Search for the cell housing the specified text and yield its (x, y) center coordinate. 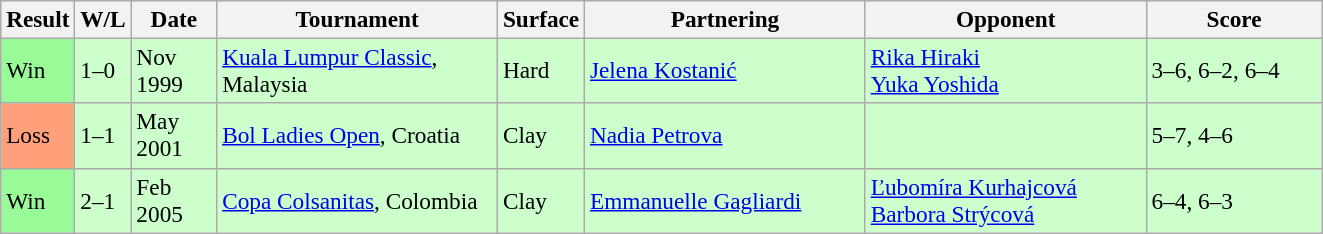
Rika Hiraki Yuka Yoshida (1006, 70)
Nov 1999 (174, 70)
Opponent (1006, 19)
Hard (542, 70)
Kuala Lumpur Classic, Malaysia (358, 70)
5–7, 4–6 (1234, 136)
Nadia Petrova (726, 136)
Result (38, 19)
Bol Ladies Open, Croatia (358, 136)
Emmanuelle Gagliardi (726, 200)
May 2001 (174, 136)
3–6, 6–2, 6–4 (1234, 70)
Surface (542, 19)
W/L (103, 19)
Copa Colsanitas, Colombia (358, 200)
Score (1234, 19)
Jelena Kostanić (726, 70)
1–1 (103, 136)
Loss (38, 136)
Partnering (726, 19)
Feb 2005 (174, 200)
Tournament (358, 19)
Date (174, 19)
2–1 (103, 200)
1–0 (103, 70)
6–4, 6–3 (1234, 200)
Ľubomíra Kurhajcová Barbora Strýcová (1006, 200)
